Identify which cell holds the provided text, then report its [X, Y] central coordinate. 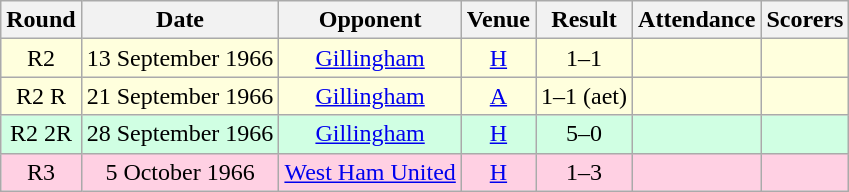
Round [41, 20]
28 September 1966 [180, 134]
1–3 [584, 172]
West Ham United [370, 172]
R2 2R [41, 134]
1–1 (aet) [584, 96]
1–1 [584, 58]
5–0 [584, 134]
Venue [498, 20]
5 October 1966 [180, 172]
13 September 1966 [180, 58]
21 September 1966 [180, 96]
R2 [41, 58]
R2 R [41, 96]
Scorers [805, 20]
R3 [41, 172]
Result [584, 20]
Opponent [370, 20]
Attendance [697, 20]
A [498, 96]
Date [180, 20]
